Find where the given text appears and provide that cell's center as [x, y] coordinate. 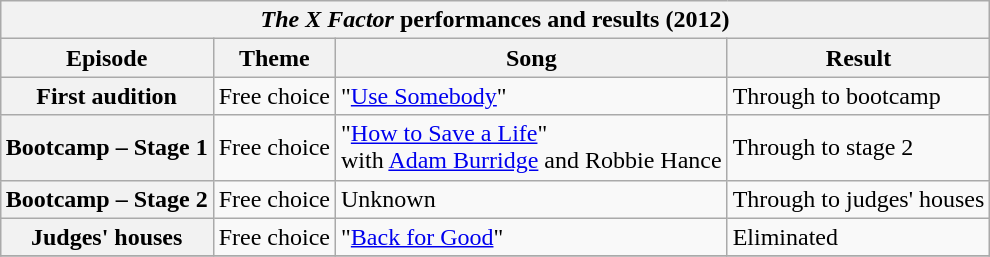
First audition [106, 96]
Through to bootcamp [858, 96]
Judges' houses [106, 237]
Unknown [532, 199]
Eliminated [858, 237]
Bootcamp – Stage 2 [106, 199]
Through to judges' houses [858, 199]
Episode [106, 58]
"Back for Good" [532, 237]
Theme [274, 58]
"How to Save a Life"with Adam Burridge and Robbie Hance [532, 148]
"Use Somebody" [532, 96]
Through to stage 2 [858, 148]
Song [532, 58]
Bootcamp – Stage 1 [106, 148]
The X Factor performances and results (2012) [495, 20]
Result [858, 58]
